Return the [X, Y] coordinate for the center point of the cell that contains the specified text.  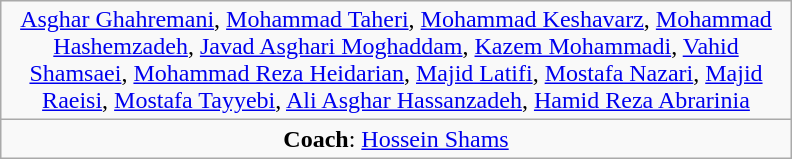
Coach: Hossein Shams [396, 139]
